For the text-containing cell, return its midpoint in [X, Y] coordinate format. 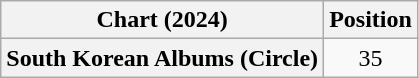
Chart (2024) [162, 20]
35 [371, 58]
South Korean Albums (Circle) [162, 58]
Position [371, 20]
